Search for the cell housing the specified text and yield its (x, y) center coordinate. 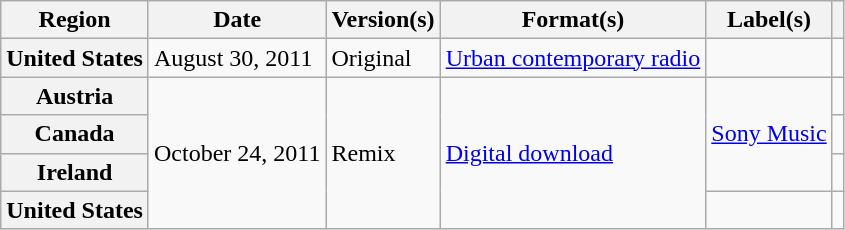
Remix (383, 153)
Region (75, 20)
Digital download (573, 153)
Version(s) (383, 20)
Urban contemporary radio (573, 58)
Austria (75, 96)
Original (383, 58)
August 30, 2011 (236, 58)
October 24, 2011 (236, 153)
Ireland (75, 172)
Sony Music (769, 134)
Canada (75, 134)
Date (236, 20)
Label(s) (769, 20)
Format(s) (573, 20)
